Search for the cell housing the specified text and yield its (X, Y) center coordinate. 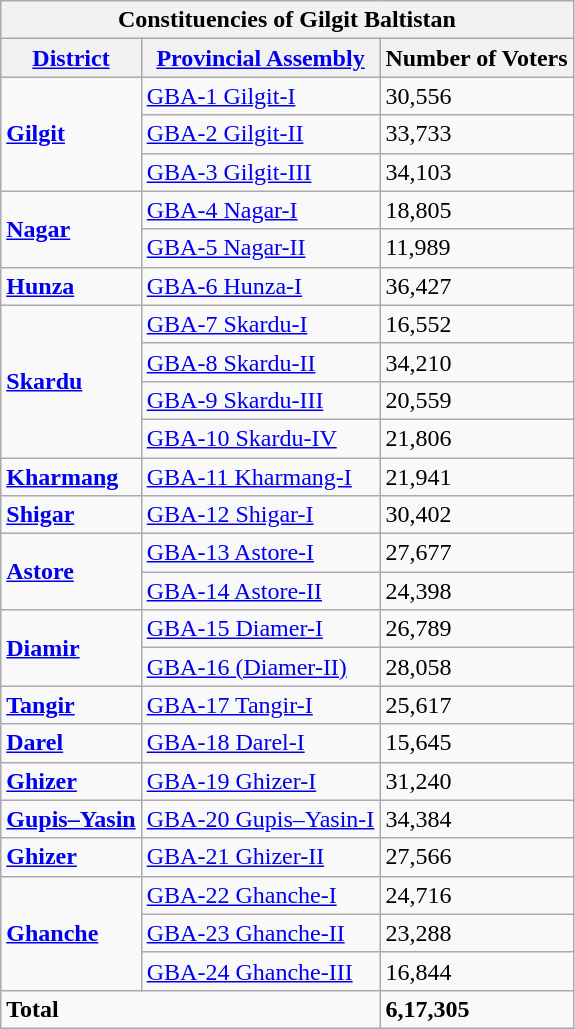
District (71, 58)
24,398 (476, 591)
GBA-23 Ghanche-II (260, 933)
20,559 (476, 400)
15,645 (476, 743)
28,058 (476, 667)
GBA-12 Shigar-I (260, 515)
27,566 (476, 857)
6,17,305 (476, 1009)
GBA-5 Nagar-II (260, 248)
23,288 (476, 933)
GBA-17 Tangir-I (260, 705)
GBA-10 Skardu-IV (260, 438)
GBA-16 (Diamer-II) (260, 667)
26,789 (476, 629)
33,733 (476, 134)
Provincial Assembly (260, 58)
Skardu (71, 381)
30,402 (476, 515)
GBA-13 Astore-I (260, 553)
Kharmang (71, 477)
Diamir (71, 648)
GBA-22 Ghanche-I (260, 895)
34,103 (476, 172)
GBA-6 Hunza-I (260, 286)
30,556 (476, 96)
Constituencies of Gilgit Baltistan (287, 20)
GBA-15 Diamer-I (260, 629)
Nagar (71, 229)
Gilgit (71, 134)
GBA-18 Darel-I (260, 743)
25,617 (476, 705)
Number of Voters (476, 58)
GBA-11 Kharmang-I (260, 477)
GBA-21 Ghizer-II (260, 857)
GBA-14 Astore-II (260, 591)
GBA-24 Ghanche-III (260, 971)
Ghanche (71, 933)
27,677 (476, 553)
GBA-4 Nagar-I (260, 210)
21,806 (476, 438)
31,240 (476, 781)
34,384 (476, 819)
GBA-20 Gupis–Yasin-I (260, 819)
16,552 (476, 324)
GBA-3 Gilgit-III (260, 172)
34,210 (476, 362)
Astore (71, 572)
Darel (71, 743)
GBA-8 Skardu-II (260, 362)
16,844 (476, 971)
36,427 (476, 286)
Tangir (71, 705)
GBA-9 Skardu-III (260, 400)
GBA-7 Skardu-I (260, 324)
11,989 (476, 248)
24,716 (476, 895)
Total (190, 1009)
GBA-2 Gilgit-II (260, 134)
21,941 (476, 477)
18,805 (476, 210)
Shigar (71, 515)
GBA-19 Ghizer-I (260, 781)
GBA-1 Gilgit-I (260, 96)
Hunza (71, 286)
Gupis–Yasin (71, 819)
